Provide the [X, Y] coordinate of the cell's center where the given text is located.  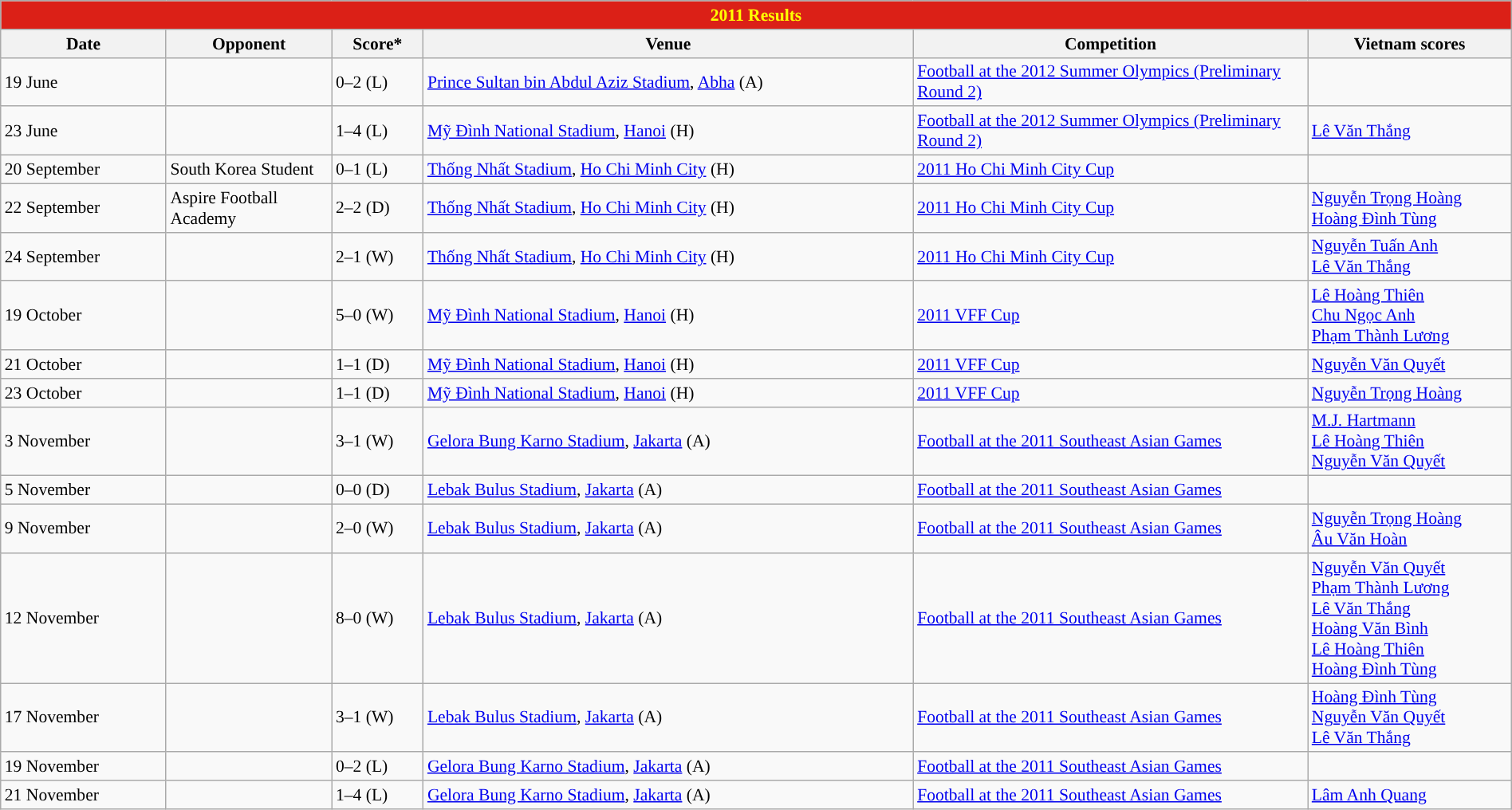
Vietnam scores [1410, 44]
5–0 (W) [378, 316]
21 October [84, 364]
Hoàng Đình Tùng Nguyễn Văn Quyết Lê Văn Thắng [1410, 718]
3 November [84, 442]
Nguyễn Trọng Hoàng Âu Văn Hoàn [1410, 529]
2–2 (D) [378, 207]
8–0 (W) [378, 619]
M.J. Hartmann Lê Hoàng Thiên Nguyễn Văn Quyết [1410, 442]
2011 Results [756, 15]
Score* [378, 44]
21 November [84, 795]
20 September [84, 170]
Venue [668, 44]
22 September [84, 207]
12 November [84, 619]
19 November [84, 767]
5 November [84, 490]
Date [84, 44]
19 October [84, 316]
2–0 (W) [378, 529]
2–1 (W) [378, 257]
Lê Hoàng Thiên Chu Ngọc Anh Phạm Thành Lương [1410, 316]
South Korea Student [249, 170]
Lê Văn Thắng [1410, 131]
0–1 (L) [378, 170]
24 September [84, 257]
Lâm Anh Quang [1410, 795]
Prince Sultan bin Abdul Aziz Stadium, Abha (A) [668, 81]
Opponent [249, 44]
Nguyễn Trọng Hoàng Hoàng Đình Tùng [1410, 207]
Nguyễn Văn Quyết [1410, 364]
17 November [84, 718]
Nguyễn Văn Quyết Phạm Thành Lương Lê Văn Thắng Hoàng Văn Bình Lê Hoàng Thiên Hoàng Đình Tùng [1410, 619]
0–0 (D) [378, 490]
Nguyễn Tuấn Anh Lê Văn Thắng [1410, 257]
23 October [84, 393]
19 June [84, 81]
23 June [84, 131]
Competition [1110, 44]
Nguyễn Trọng Hoàng [1410, 393]
9 November [84, 529]
Aspire Football Academy [249, 207]
